Scan for the cell matching the given text and deliver its [x, y] coordinate at center. 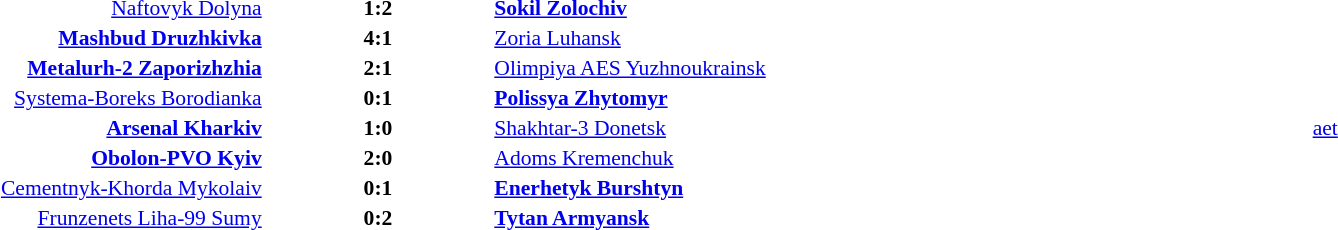
2:1 [378, 68]
1:0 [378, 128]
Olimpiya AES Yuzhnoukrainsk [682, 68]
Polissya Zhytomyr [682, 98]
Zoria Luhansk [682, 38]
4:1 [378, 38]
Adoms Kremenchuk [682, 158]
Enerhetyk Burshtyn [682, 188]
2:0 [378, 158]
Shakhtar-3 Donetsk [682, 128]
